Identify which cell holds the provided text, then report its (x, y) central coordinate. 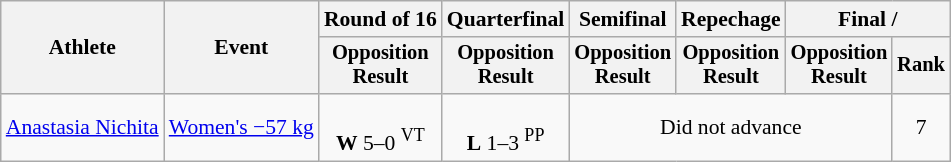
Final / (868, 19)
L 1–3 PP (506, 128)
Quarterfinal (506, 19)
7 (921, 128)
Round of 16 (380, 19)
Repechage (731, 19)
Athlete (82, 48)
Semifinal (622, 19)
Anastasia Nichita (82, 128)
Event (242, 48)
W 5–0 VT (380, 128)
Women's −57 kg (242, 128)
Did not advance (730, 128)
Rank (921, 66)
